Determine the (X, Y) coordinate at the center of the cell enclosing the given text.  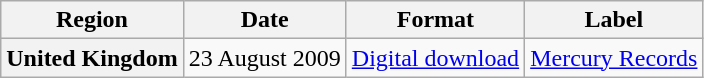
Date (264, 20)
Digital download (435, 58)
Label (614, 20)
Format (435, 20)
23 August 2009 (264, 58)
Mercury Records (614, 58)
Region (92, 20)
United Kingdom (92, 58)
